Capture the cell that displays the provided text and extract its [x, y] central coordinate. 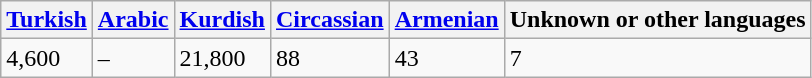
Circassian [330, 20]
88 [330, 58]
4,600 [47, 58]
Armenian [446, 20]
Unknown or other languages [658, 20]
43 [446, 58]
7 [658, 58]
Turkish [47, 20]
– [133, 58]
21,800 [222, 58]
Arabic [133, 20]
Kurdish [222, 20]
